Scan for the cell matching the given text and deliver its [X, Y] coordinate at center. 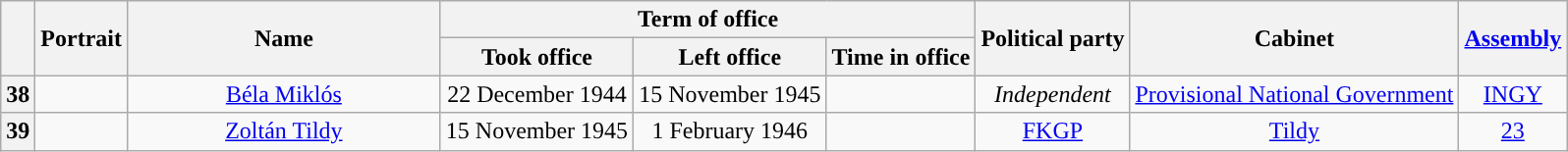
Left office [730, 57]
1 February 1946 [730, 131]
Zoltán Tildy [283, 131]
Name [283, 38]
Independent [1053, 94]
Political party [1053, 38]
39 [18, 131]
Assembly [1513, 38]
Béla Miklós [283, 94]
Portrait [82, 38]
Cabinet [1295, 38]
22 December 1944 [536, 94]
23 [1513, 131]
Term of office [707, 20]
Time in office [901, 57]
INGY [1513, 94]
Provisional National Government [1295, 94]
Took office [536, 57]
38 [18, 94]
Tildy [1295, 131]
FKGP [1053, 131]
